Locate the cell with the specified text and output its [x, y] center coordinate. 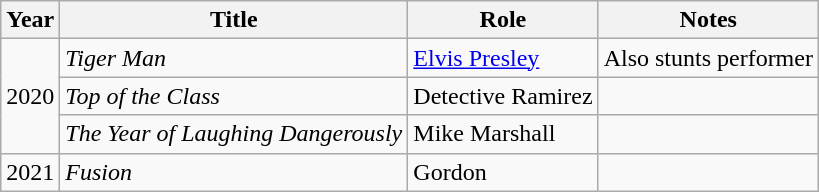
Role [503, 20]
Also stunts performer [708, 58]
Mike Marshall [503, 134]
Title [234, 20]
Gordon [503, 172]
Notes [708, 20]
Tiger Man [234, 58]
2021 [30, 172]
The Year of Laughing Dangerously [234, 134]
Fusion [234, 172]
2020 [30, 96]
Top of the Class [234, 96]
Elvis Presley [503, 58]
Year [30, 20]
Detective Ramirez [503, 96]
